From the cell containing the given text, extract its center point as (X, Y) coordinate. 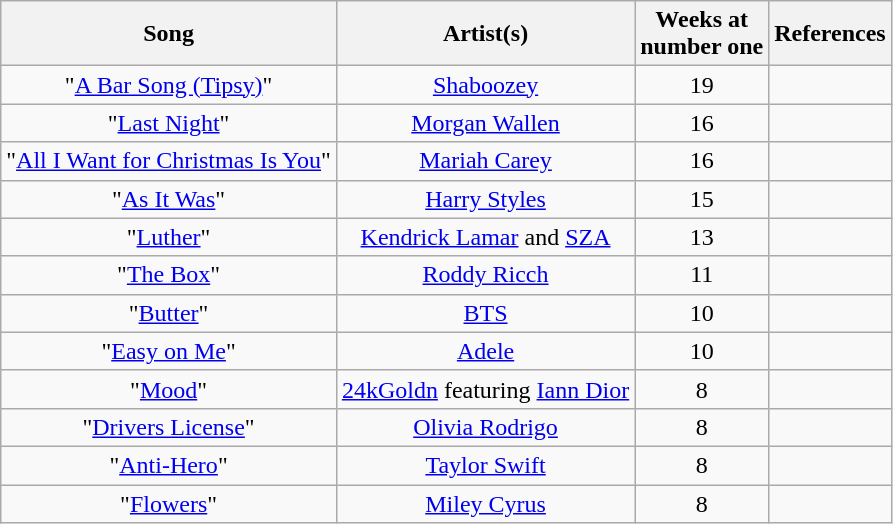
"Flowers" (169, 503)
"The Box" (169, 275)
"Anti-Hero" (169, 465)
Song (169, 34)
Olivia Rodrigo (485, 427)
11 (702, 275)
Taylor Swift (485, 465)
Mariah Carey (485, 161)
Artist(s) (485, 34)
Morgan Wallen (485, 123)
"As It Was" (169, 199)
Miley Cyrus (485, 503)
"All I Want for Christmas Is You" (169, 161)
15 (702, 199)
"A Bar Song (Tipsy)" (169, 85)
Adele (485, 351)
"Drivers License" (169, 427)
"Luther" (169, 237)
24kGoldn featuring Iann Dior (485, 389)
References (830, 34)
Shaboozey (485, 85)
"Mood" (169, 389)
19 (702, 85)
"Last Night" (169, 123)
Harry Styles (485, 199)
"Easy on Me" (169, 351)
Weeks atnumber one (702, 34)
Kendrick Lamar and SZA (485, 237)
"Butter" (169, 313)
Roddy Ricch (485, 275)
13 (702, 237)
BTS (485, 313)
